Determine the (X, Y) coordinate at the center of the cell enclosing the given text.  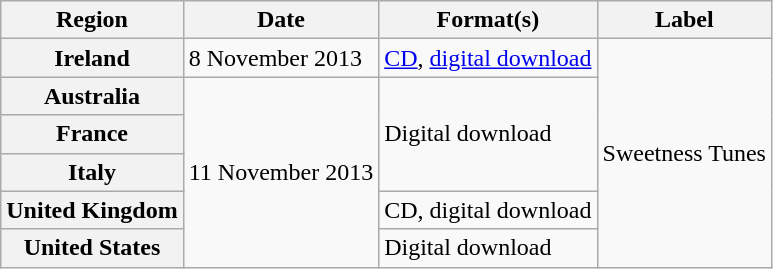
United States (92, 248)
Australia (92, 96)
Label (684, 20)
Italy (92, 172)
Date (280, 20)
Region (92, 20)
Sweetness Tunes (684, 153)
Ireland (92, 58)
8 November 2013 (280, 58)
France (92, 134)
11 November 2013 (280, 172)
Format(s) (488, 20)
United Kingdom (92, 210)
